Return [x, y] of the center of cell containing provided text 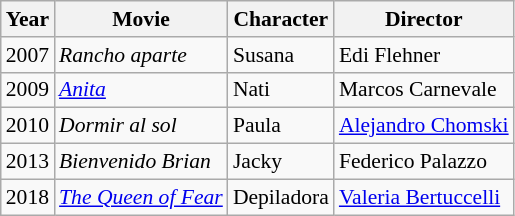
Federico Palazzo [424, 162]
Bienvenido Brian [141, 162]
Director [424, 19]
Paula [281, 126]
Alejandro Chomski [424, 126]
2010 [28, 126]
Anita [141, 90]
The Queen of Fear [141, 197]
2018 [28, 197]
Dormir al sol [141, 126]
Nati [281, 90]
Rancho aparte [141, 55]
Movie [141, 19]
Year [28, 19]
2013 [28, 162]
Jacky [281, 162]
Depiladora [281, 197]
Edi Flehner [424, 55]
2009 [28, 90]
Character [281, 19]
Valeria Bertuccelli [424, 197]
Susana [281, 55]
Marcos Carnevale [424, 90]
2007 [28, 55]
